Pinpoint the cell where the given text exists, returning its (x, y) midpoint coordinate. 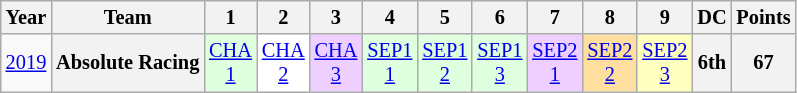
7 (554, 17)
8 (610, 17)
Year (26, 17)
Team (128, 17)
SEP13 (500, 63)
Points (763, 17)
9 (664, 17)
4 (390, 17)
2 (284, 17)
SEP22 (610, 63)
CHA1 (230, 63)
6th (712, 63)
2019 (26, 63)
Absolute Racing (128, 63)
3 (336, 17)
SEP11 (390, 63)
SEP23 (664, 63)
CHA2 (284, 63)
67 (763, 63)
5 (444, 17)
6 (500, 17)
DC (712, 17)
CHA3 (336, 63)
1 (230, 17)
SEP21 (554, 63)
SEP12 (444, 63)
